Extract the [X, Y] coordinate from the center of the cell holding the provided text.  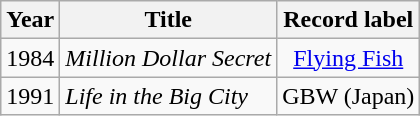
1991 [30, 96]
Record label [348, 20]
GBW (Japan) [348, 96]
Year [30, 20]
Million Dollar Secret [168, 58]
Flying Fish [348, 58]
Title [168, 20]
Life in the Big City [168, 96]
1984 [30, 58]
